Detect which cell encompasses the target text, then output its [x, y] center coordinate. 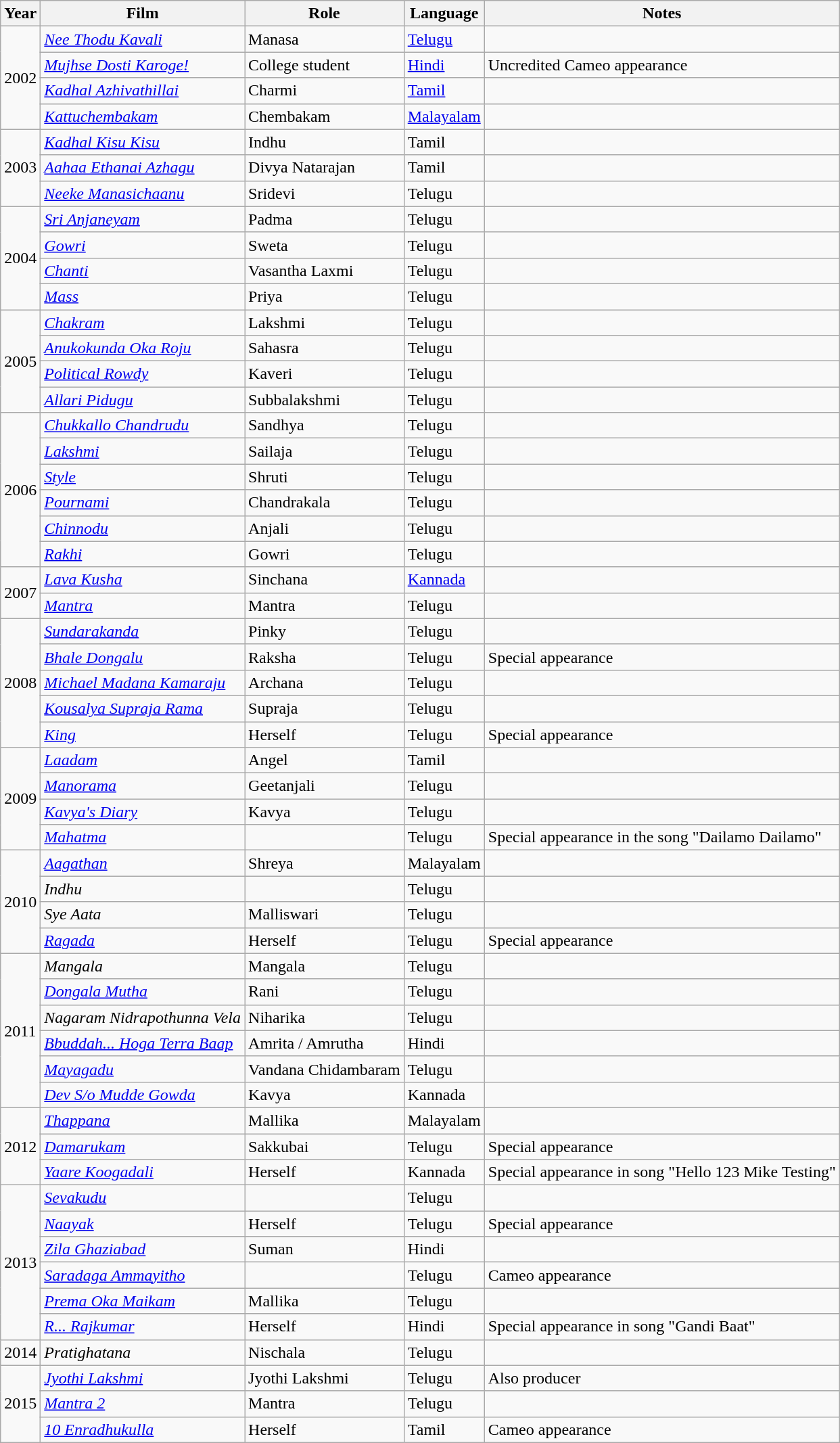
2013 [20, 1262]
2015 [20, 1404]
Dongala Mutha [143, 992]
Rani [325, 992]
10 Enradhukulla [143, 1429]
Mantra 2 [143, 1404]
King [143, 734]
2009 [20, 799]
2010 [20, 902]
Year [20, 14]
2011 [20, 1030]
Naayak [143, 1224]
Prema Oka Maikam [143, 1301]
2002 [20, 78]
Nischala [325, 1352]
Damarukam [143, 1147]
Kattuchembakam [143, 116]
Saradaga Ammayitho [143, 1275]
Film [143, 14]
2014 [20, 1352]
Sakkubai [325, 1147]
Sevakudu [143, 1198]
Geetanjali [325, 786]
Bbuddah... Hoga Terra Baap [143, 1043]
Sundarakanda [143, 631]
Dev S/o Mudde Gowda [143, 1095]
Suman [325, 1250]
Sye Aata [143, 915]
Aahaa Ethanai Azhagu [143, 168]
Shreya [325, 863]
Priya [325, 296]
Malliswari [325, 915]
Special appearance in song "Hello 123 Mike Testing" [661, 1172]
Chukkallo Chandrudu [143, 426]
Nee Thodu Kavali [143, 39]
Anukokunda Oka Roju [143, 348]
Yaare Koogadali [143, 1172]
Sandhya [325, 426]
Style [143, 477]
Pinky [325, 631]
Bhale Dongalu [143, 657]
Rakhi [143, 554]
Zila Ghaziabad [143, 1250]
Notes [661, 14]
Chandrakala [325, 503]
Neeke Manasichaanu [143, 193]
2005 [20, 361]
Chembakam [325, 116]
Sweta [325, 245]
College student [325, 65]
Angel [325, 760]
Supraja [325, 708]
Sahasra [325, 348]
Aagathan [143, 863]
Sailaja [325, 451]
Mahatma [143, 838]
Vandana Chidambaram [325, 1069]
Thappana [143, 1120]
Subbalakshmi [325, 400]
Manorama [143, 786]
2006 [20, 490]
Padma [325, 219]
Chakram [143, 323]
2007 [20, 593]
Sri Anjaneyam [143, 219]
Ragada [143, 940]
Mayagadu [143, 1069]
Special appearance in the song "Dailamo Dailamo" [661, 838]
Lava Kusha [143, 580]
Anjali [325, 528]
Shruti [325, 477]
Kavya's Diary [143, 812]
Pratighatana [143, 1352]
Amrita / Amrutha [325, 1043]
Role [325, 14]
Charmi [325, 91]
Pournami [143, 503]
Kaveri [325, 374]
Niharika [325, 1017]
Chanti [143, 271]
R... Rajkumar [143, 1327]
Special appearance in song "Gandi Baat" [661, 1327]
Chinnodu [143, 528]
Uncredited Cameo appearance [661, 65]
Manasa [325, 39]
Kousalya Supraja Rama [143, 708]
Laadam [143, 760]
Political Rowdy [143, 374]
Divya Natarajan [325, 168]
Vasantha Laxmi [325, 271]
2003 [20, 168]
2008 [20, 683]
Michael Madana Kamaraju [143, 683]
2004 [20, 258]
Sinchana [325, 580]
Sridevi [325, 193]
Kadhal Kisu Kisu [143, 142]
Allari Pidugu [143, 400]
Mujhse Dosti Karoge! [143, 65]
2012 [20, 1146]
Kadhal Azhivathillai [143, 91]
Language [444, 14]
Mass [143, 296]
Archana [325, 683]
Raksha [325, 657]
Also producer [661, 1378]
Nagaram Nidrapothunna Vela [143, 1017]
